For the text-containing cell, return its midpoint in (X, Y) coordinate format. 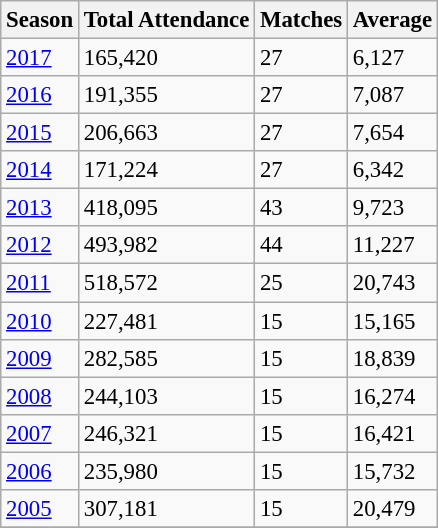
15,165 (392, 321)
7,087 (392, 95)
2005 (40, 509)
2017 (40, 58)
6,342 (392, 170)
2006 (40, 471)
165,420 (166, 58)
171,224 (166, 170)
2016 (40, 95)
Matches (302, 20)
Average (392, 20)
16,421 (392, 433)
2014 (40, 170)
235,980 (166, 471)
2013 (40, 208)
15,732 (392, 471)
9,723 (392, 208)
307,181 (166, 509)
20,743 (392, 283)
246,321 (166, 433)
Season (40, 20)
2012 (40, 245)
16,274 (392, 396)
25 (302, 283)
18,839 (392, 358)
2008 (40, 396)
191,355 (166, 95)
2009 (40, 358)
518,572 (166, 283)
206,663 (166, 133)
2011 (40, 283)
282,585 (166, 358)
227,481 (166, 321)
493,982 (166, 245)
44 (302, 245)
2015 (40, 133)
Total Attendance (166, 20)
2007 (40, 433)
7,654 (392, 133)
2010 (40, 321)
11,227 (392, 245)
20,479 (392, 509)
6,127 (392, 58)
244,103 (166, 396)
418,095 (166, 208)
43 (302, 208)
